Pinpoint the cell where the given text exists, returning its (x, y) midpoint coordinate. 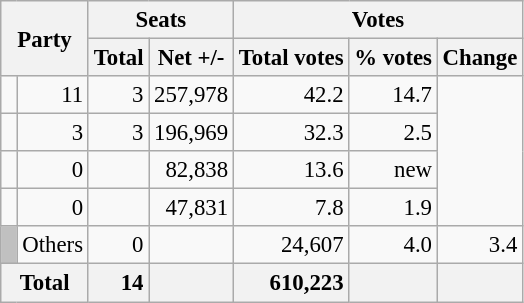
1.9 (393, 208)
Votes (378, 20)
13.6 (290, 170)
24,607 (290, 245)
14.7 (393, 95)
3.4 (480, 245)
2.5 (393, 133)
Total votes (290, 58)
14 (118, 283)
new (393, 170)
610,223 (290, 283)
Party (45, 38)
32.3 (290, 133)
47,831 (192, 208)
Net +/- (192, 58)
4.0 (393, 245)
Seats (160, 20)
Others (52, 245)
82,838 (192, 170)
196,969 (192, 133)
7.8 (290, 208)
257,978 (192, 95)
% votes (393, 58)
11 (52, 95)
42.2 (290, 95)
Change (480, 58)
